Provide the (x, y) coordinate of the cell's center where the given text is located.  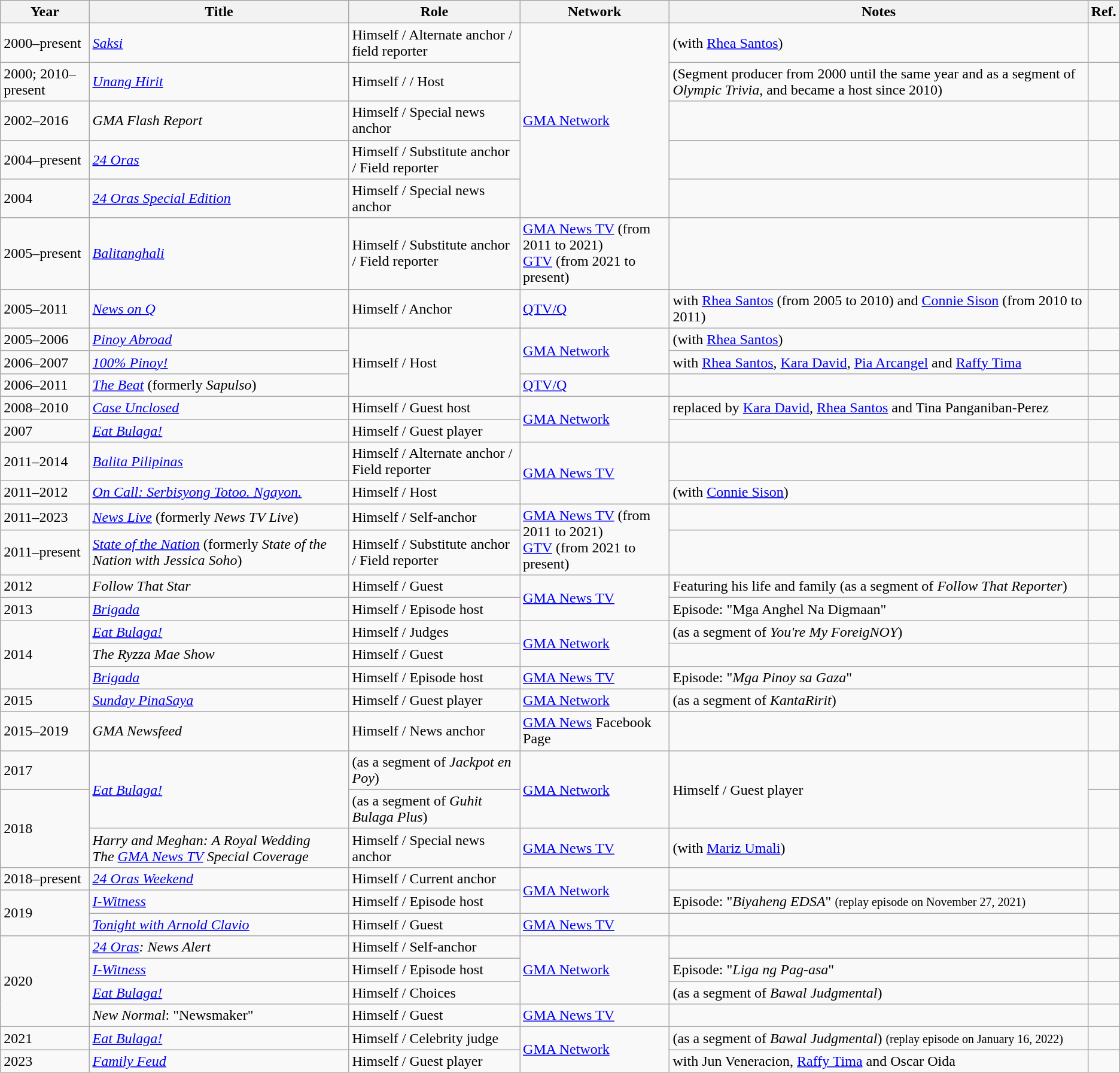
(as a segment of KantaRirit) (878, 700)
2018 (45, 828)
2012 (45, 586)
with Rhea Santos, Kara David, Pia Arcangel and Raffy Tima (878, 362)
(as a segment of Bawal Judgmental) (replay episode on January 16, 2022) (878, 1038)
Family Feud (219, 1061)
(as a segment of Bawal Judgmental) (878, 993)
Harry and Meghan: A Royal Wedding The GMA News TV Special Coverage (219, 847)
2008–2010 (45, 408)
2005–present (45, 254)
2000; 2010–present (45, 81)
2023 (45, 1061)
Saksi (219, 43)
(with Mariz Umali) (878, 847)
Himself / Current anchor (434, 879)
Sunday PinaSaya (219, 700)
2020 (45, 981)
Unang Hirit (219, 81)
2014 (45, 655)
Pinoy Abroad (219, 339)
Himself / News anchor (434, 731)
2005–2006 (45, 339)
Himself / Alternate anchor / Field reporter (434, 462)
Balita Pilipinas (219, 462)
with Jun Veneracion, Raffy Tima and Oscar Oida (878, 1061)
Featuring his life and family (as a segment of Follow That Reporter) (878, 586)
2011–present (45, 553)
2000–present (45, 43)
Himself / Alternate anchor / field reporter (434, 43)
(with Connie Sison) (878, 493)
2005–2011 (45, 309)
Episode: "Liga ng Pag-asa" (878, 970)
News Live (formerly News TV Live) (219, 517)
(as a segment of You're My ForeigNOY) (878, 632)
The Ryzza Mae Show (219, 655)
with Rhea Santos (from 2005 to 2010) and Connie Sison (from 2010 to 2011) (878, 309)
State of the Nation (formerly State of the Nation with Jessica Soho) (219, 553)
Tonight with Arnold Clavio (219, 925)
2011–2023 (45, 517)
The Beat (formerly Sapulso) (219, 385)
2006–2007 (45, 362)
2011–2014 (45, 462)
(as a segment of Guhit Bulaga Plus) (434, 809)
2021 (45, 1038)
On Call: Serbisyong Totoo. Ngayon. (219, 493)
Case Unclosed (219, 408)
replaced by Kara David, Rhea Santos and Tina Panganiban-Perez (878, 408)
24 Oras (219, 159)
2019 (45, 913)
Himself / / Host (434, 81)
2002–2016 (45, 121)
100% Pinoy! (219, 362)
Himself / Celebrity judge (434, 1038)
Himself / Judges (434, 632)
Episode: "Mga Anghel Na Digmaan" (878, 609)
2015 (45, 700)
2004–present (45, 159)
Role (434, 12)
2017 (45, 770)
24 Oras: News Alert (219, 947)
New Normal: "Newsmaker" (219, 1016)
2015–2019 (45, 731)
(as a segment of Jackpot en Poy) (434, 770)
2006–2011 (45, 385)
2011–2012 (45, 493)
(Segment producer from 2000 until the same year and as a segment of Olympic Trivia, and became a host since 2010) (878, 81)
Episode: "Mga Pinoy sa Gaza" (878, 677)
Balitanghali (219, 254)
2013 (45, 609)
News on Q (219, 309)
Title (219, 12)
Himself / Anchor (434, 309)
2004 (45, 199)
Himself / Choices (434, 993)
Himself / Guest host (434, 408)
Follow That Star (219, 586)
24 Oras Weekend (219, 879)
Episode: "Biyaheng EDSA" (replay episode on November 27, 2021) (878, 901)
Network (595, 12)
Ref. (1103, 12)
Notes (878, 12)
GMA News Facebook Page (595, 731)
2007 (45, 430)
GMA Flash Report (219, 121)
GMA Newsfeed (219, 731)
2018–present (45, 879)
Year (45, 12)
24 Oras Special Edition (219, 199)
